Locate the cell with the specified text and output its (X, Y) center coordinate. 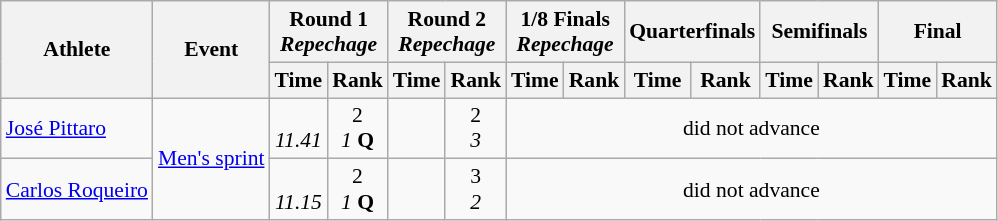
Athlete (77, 50)
Final (938, 32)
Quarterfinals (692, 32)
Carlos Roqueiro (77, 190)
Event (212, 50)
Round 2Repechage (447, 32)
11.41 (299, 128)
23 (476, 128)
José Pittaro (77, 128)
Round 1Repechage (329, 32)
11.15 (299, 190)
32 (476, 190)
1/8 FinalsRepechage (565, 32)
Semifinals (819, 32)
Men's sprint (212, 159)
